Extract the [X, Y] coordinate from the center of the cell holding the provided text.  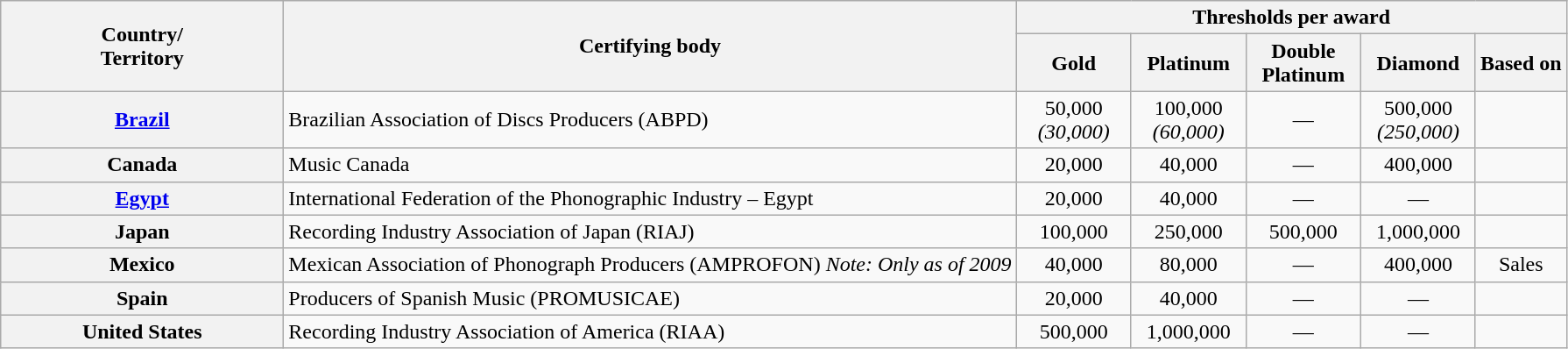
Brazilian Association of Discs Producers (ABPD) [650, 119]
Canada [142, 165]
Egypt [142, 198]
Spain [142, 298]
Based on [1521, 63]
500,000(250,000) [1417, 119]
Mexico [142, 265]
Platinum [1188, 63]
250,000 [1188, 231]
Diamond [1417, 63]
International Federation of the Phonographic Industry – Egypt [650, 198]
100,000(60,000) [1188, 119]
100,000 [1074, 231]
Brazil [142, 119]
United States [142, 331]
Country/Territory [142, 46]
Thresholds per award [1291, 18]
50,000(30,000) [1074, 119]
Sales [1521, 265]
Japan [142, 231]
Producers of Spanish Music (PROMUSICAE) [650, 298]
Double Platinum [1303, 63]
Recording Industry Association of America (RIAA) [650, 331]
80,000 [1188, 265]
Certifying body [650, 46]
Gold [1074, 63]
Recording Industry Association of Japan (RIAJ) [650, 231]
Music Canada [650, 165]
Mexican Association of Phonograph Producers (AMPROFON) Note: Only as of 2009 [650, 265]
